Return the [x, y] coordinate for the center point of the cell that contains the specified text.  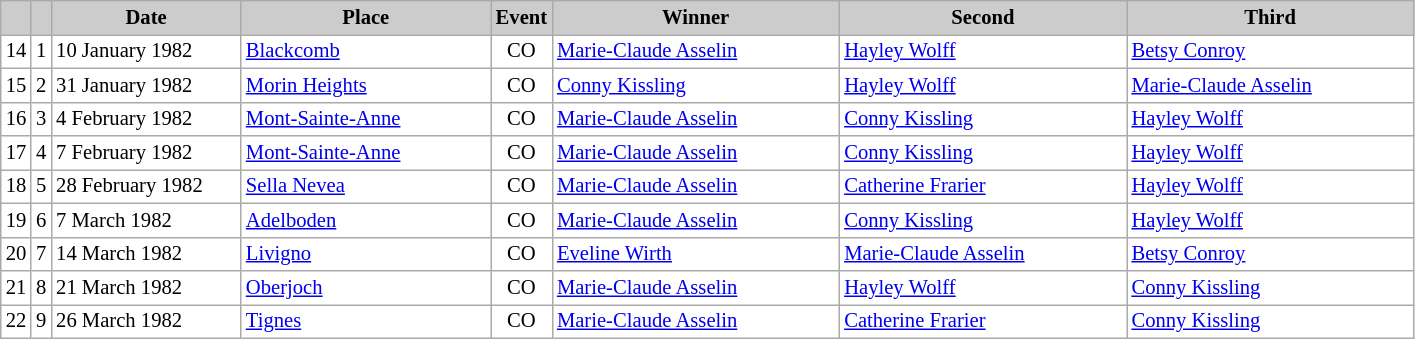
Tignes [366, 321]
14 [16, 51]
Event [522, 17]
Place [366, 17]
Winner [696, 17]
16 [16, 119]
Oberjoch [366, 287]
7 February 1982 [146, 153]
21 March 1982 [146, 287]
20 [16, 254]
Livigno [366, 254]
7 [41, 254]
Adelboden [366, 220]
Sella Nevea [366, 186]
Blackcomb [366, 51]
1 [41, 51]
9 [41, 321]
15 [16, 85]
14 March 1982 [146, 254]
4 February 1982 [146, 119]
6 [41, 220]
28 February 1982 [146, 186]
7 March 1982 [146, 220]
3 [41, 119]
8 [41, 287]
10 January 1982 [146, 51]
26 March 1982 [146, 321]
19 [16, 220]
2 [41, 85]
Third [1270, 17]
5 [41, 186]
Date [146, 17]
Second [982, 17]
21 [16, 287]
31 January 1982 [146, 85]
4 [41, 153]
22 [16, 321]
17 [16, 153]
Eveline Wirth [696, 254]
Morin Heights [366, 85]
18 [16, 186]
